Extract the (x, y) coordinate from the center of the cell holding the provided text.  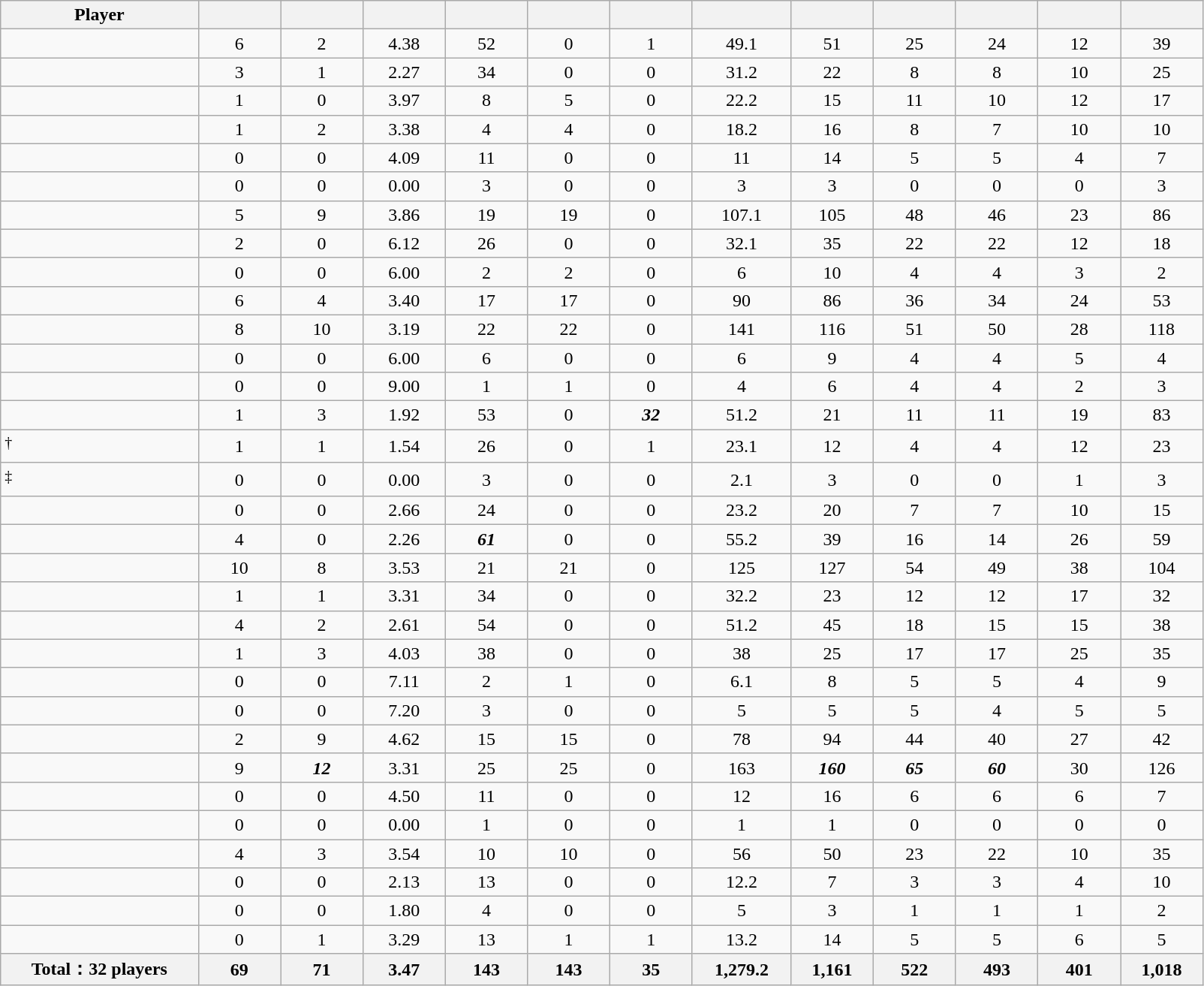
125 (742, 568)
49 (997, 568)
7.20 (404, 710)
141 (742, 329)
2.13 (404, 882)
23.1 (742, 446)
‡ (99, 479)
3.29 (404, 939)
4.03 (404, 653)
3.40 (404, 300)
22.2 (742, 101)
32.1 (742, 243)
56 (742, 854)
6.1 (742, 682)
46 (997, 215)
163 (742, 767)
3.54 (404, 854)
3.38 (404, 129)
60 (997, 767)
2.27 (404, 72)
52 (486, 44)
28 (1079, 329)
127 (832, 568)
105 (832, 215)
126 (1162, 767)
49.1 (742, 44)
32.2 (742, 596)
44 (914, 739)
160 (832, 767)
1,161 (832, 970)
83 (1162, 415)
40 (997, 739)
116 (832, 329)
2.26 (404, 539)
12.2 (742, 882)
13.2 (742, 939)
4.09 (404, 158)
401 (1079, 970)
4.38 (404, 44)
18.2 (742, 129)
118 (1162, 329)
48 (914, 215)
71 (322, 970)
2.1 (742, 479)
20 (832, 511)
31.2 (742, 72)
78 (742, 739)
1,279.2 (742, 970)
55.2 (742, 539)
3.47 (404, 970)
42 (1162, 739)
45 (832, 625)
493 (997, 970)
36 (914, 300)
65 (914, 767)
30 (1079, 767)
4.50 (404, 796)
2.66 (404, 511)
23.2 (742, 511)
1.92 (404, 415)
3.19 (404, 329)
69 (239, 970)
2.61 (404, 625)
1,018 (1162, 970)
3.86 (404, 215)
7.11 (404, 682)
3.97 (404, 101)
Player (99, 15)
104 (1162, 568)
† (99, 446)
90 (742, 300)
9.00 (404, 387)
59 (1162, 539)
1.54 (404, 446)
4.62 (404, 739)
3.53 (404, 568)
Total：32 players (99, 970)
94 (832, 739)
27 (1079, 739)
522 (914, 970)
6.12 (404, 243)
61 (486, 539)
107.1 (742, 215)
1.80 (404, 911)
